Locate the cell with the specified text and output its [X, Y] center coordinate. 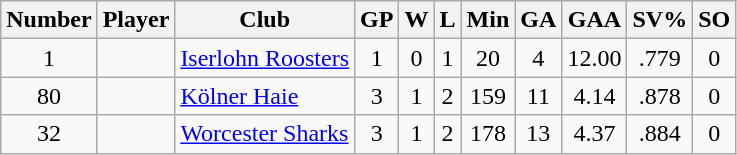
11 [538, 96]
20 [488, 58]
SO [714, 20]
178 [488, 134]
L [448, 20]
.779 [660, 58]
Worcester Sharks [265, 134]
GAA [594, 20]
GA [538, 20]
W [416, 20]
Iserlohn Roosters [265, 58]
SV% [660, 20]
Player [136, 20]
Club [265, 20]
Kölner Haie [265, 96]
Min [488, 20]
12.00 [594, 58]
80 [49, 96]
4 [538, 58]
13 [538, 134]
.878 [660, 96]
4.14 [594, 96]
Number [49, 20]
4.37 [594, 134]
32 [49, 134]
159 [488, 96]
GP [377, 20]
.884 [660, 134]
